For the text-containing cell, return its midpoint in [X, Y] coordinate format. 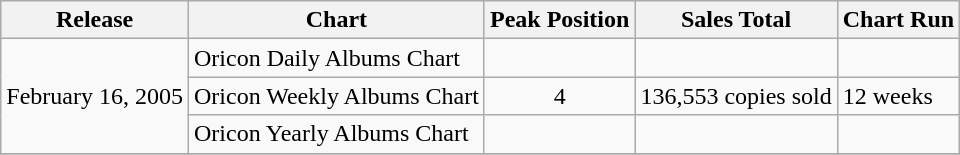
Oricon Daily Albums Chart [336, 58]
Chart Run [898, 20]
Chart [336, 20]
Peak Position [559, 20]
4 [559, 96]
Oricon Weekly Albums Chart [336, 96]
Release [95, 20]
136,553 copies sold [736, 96]
February 16, 2005 [95, 96]
Oricon Yearly Albums Chart [336, 134]
Sales Total [736, 20]
12 weeks [898, 96]
